Output the [X, Y] coordinate of the center of the cell containing the given text.  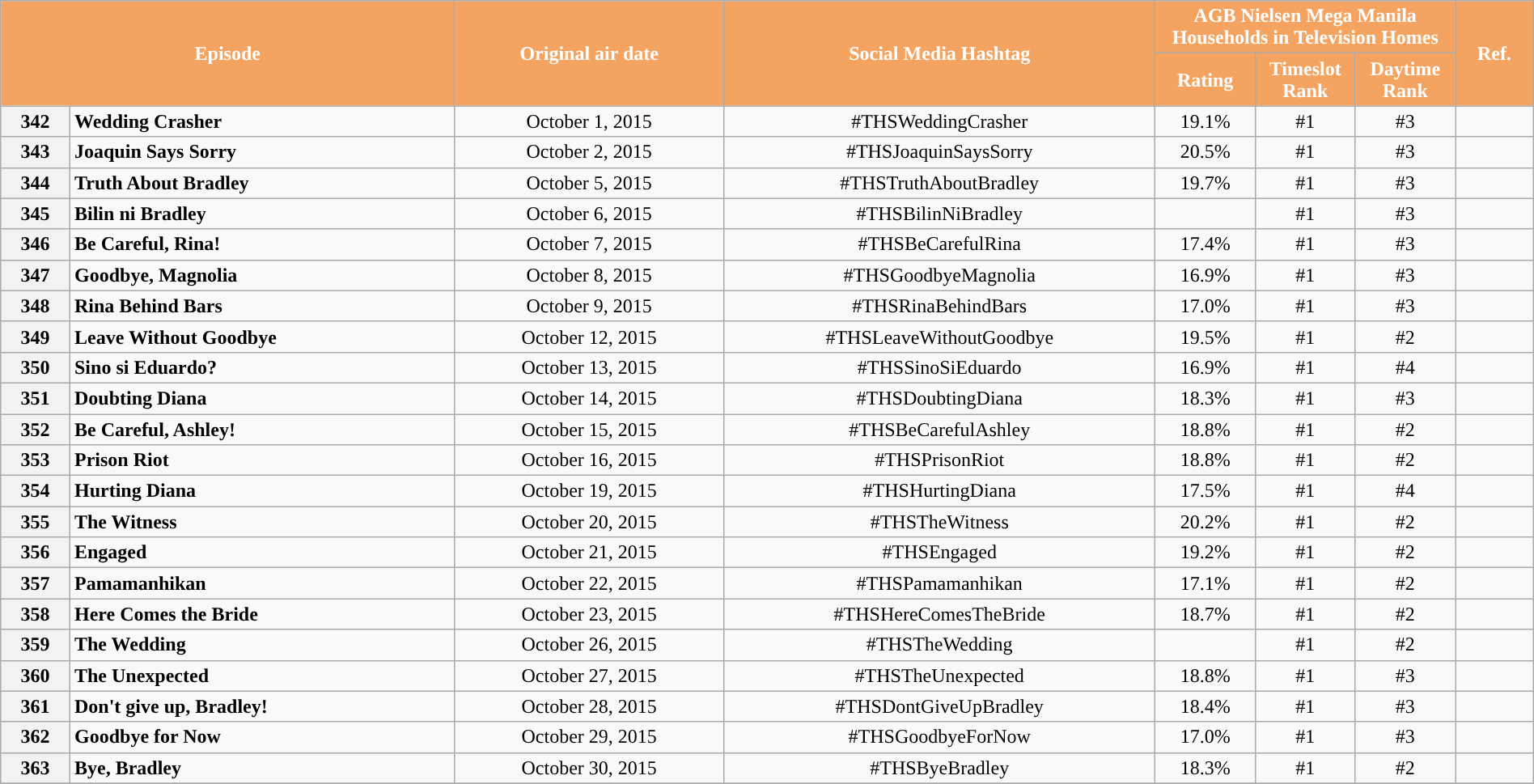
#THSWeddingCrasher [940, 121]
358 [36, 614]
#THSTheWitness [940, 522]
Episode [228, 53]
#THSHurtingDiana [940, 491]
360 [36, 676]
Pamamanhikan [262, 583]
Hurting Diana [262, 491]
October 12, 2015 [589, 337]
19.7% [1206, 183]
#THSRinaBehindBars [940, 306]
The Wedding [262, 645]
October 21, 2015 [589, 553]
Original air date [589, 53]
#THSByeBradley [940, 768]
October 27, 2015 [589, 676]
Sino si Eduardo? [262, 367]
362 [36, 737]
The Witness [262, 522]
October 1, 2015 [589, 121]
Be Careful, Ashley! [262, 430]
Engaged [262, 553]
AGB Nielsen Mega Manila Households in Television Homes [1306, 28]
#THSBeCarefulAshley [940, 430]
October 30, 2015 [589, 768]
Rina Behind Bars [262, 306]
350 [36, 367]
#THSJoaquinSaysSorry [940, 152]
October 19, 2015 [589, 491]
Goodbye, Magnolia [262, 275]
Timeslot Rank [1305, 79]
346 [36, 244]
Daytime Rank [1405, 79]
#THSPrisonRiot [940, 460]
October 26, 2015 [589, 645]
Goodbye for Now [262, 737]
Bilin ni Bradley [262, 214]
#THSDontGiveUpBradley [940, 706]
The Unexpected [262, 676]
351 [36, 398]
349 [36, 337]
Be Careful, Rina! [262, 244]
October 28, 2015 [589, 706]
343 [36, 152]
Wedding Crasher [262, 121]
October 13, 2015 [589, 367]
#THSSinoSiEduardo [940, 367]
#THSLeaveWithoutGoodbye [940, 337]
17.5% [1206, 491]
347 [36, 275]
353 [36, 460]
October 6, 2015 [589, 214]
20.2% [1206, 522]
342 [36, 121]
348 [36, 306]
352 [36, 430]
20.5% [1206, 152]
October 7, 2015 [589, 244]
354 [36, 491]
October 22, 2015 [589, 583]
359 [36, 645]
#THSTheUnexpected [940, 676]
October 16, 2015 [589, 460]
October 20, 2015 [589, 522]
#THSTheWedding [940, 645]
October 9, 2015 [589, 306]
#THSBilinNiBradley [940, 214]
361 [36, 706]
Truth About Bradley [262, 183]
Leave Without Goodbye [262, 337]
October 5, 2015 [589, 183]
Joaquin Says Sorry [262, 152]
#THSGoodbyeMagnolia [940, 275]
Prison Riot [262, 460]
Don't give up, Bradley! [262, 706]
345 [36, 214]
19.2% [1206, 553]
Bye, Bradley [262, 768]
363 [36, 768]
Doubting Diana [262, 398]
19.1% [1206, 121]
#THSDoubtingDiana [940, 398]
#THSTruthAboutBradley [940, 183]
17.4% [1206, 244]
18.4% [1206, 706]
344 [36, 183]
356 [36, 553]
October 2, 2015 [589, 152]
October 15, 2015 [589, 430]
19.5% [1206, 337]
October 8, 2015 [589, 275]
Ref. [1495, 53]
#THSEngaged [940, 553]
#THSHereComesTheBride [940, 614]
17.1% [1206, 583]
18.7% [1206, 614]
#THSBeCarefulRina [940, 244]
Social Media Hashtag [940, 53]
#THSPamamanhikan [940, 583]
October 14, 2015 [589, 398]
355 [36, 522]
Rating [1206, 79]
#THSGoodbyeForNow [940, 737]
October 29, 2015 [589, 737]
357 [36, 583]
October 23, 2015 [589, 614]
Here Comes the Bride [262, 614]
